Capture the cell that displays the provided text and extract its (X, Y) central coordinate. 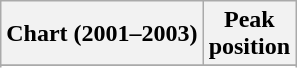
Chart (2001–2003) (102, 34)
Peakposition (249, 34)
